Identify which cell holds the provided text, then report its [x, y] central coordinate. 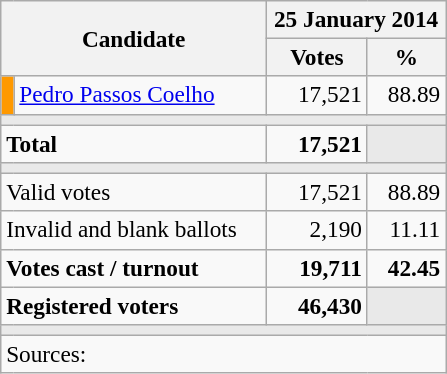
Candidate [134, 38]
2,190 [318, 230]
Total [134, 143]
Pedro Passos Coelho [140, 95]
19,711 [318, 268]
42.45 [406, 268]
25 January 2014 [356, 19]
Votes cast / turnout [134, 268]
11.11 [406, 230]
Invalid and blank ballots [134, 230]
% [406, 57]
Votes [318, 57]
Registered voters [134, 305]
Valid votes [134, 192]
Sources: [224, 354]
46,430 [318, 305]
